Scan for the cell matching the given text and deliver its (x, y) coordinate at center. 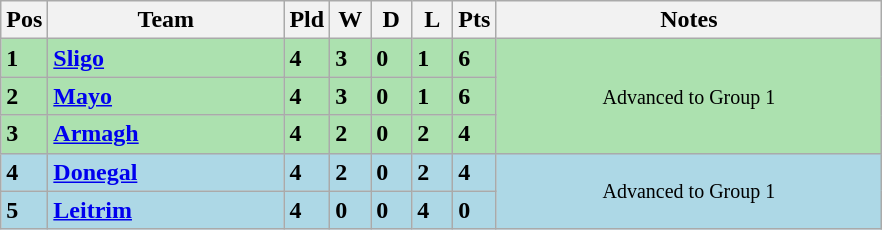
Sligo (166, 58)
Donegal (166, 172)
Pos (24, 20)
D (392, 20)
Team (166, 20)
Armagh (166, 134)
Pts (474, 20)
L (432, 20)
5 (24, 210)
Notes (689, 20)
W (350, 20)
Pld (307, 20)
Mayo (166, 96)
Leitrim (166, 210)
